Determine the [x, y] coordinate at the center of the cell enclosing the given text.  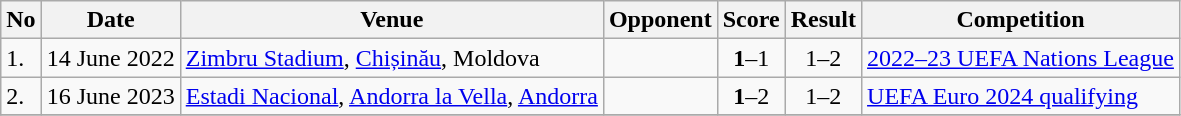
Score [751, 20]
No [21, 20]
Opponent [660, 20]
1. [21, 58]
UEFA Euro 2024 qualifying [1021, 96]
14 June 2022 [110, 58]
Venue [392, 20]
Competition [1021, 20]
2022–23 UEFA Nations League [1021, 58]
2. [21, 96]
Zimbru Stadium, Chișinău, Moldova [392, 58]
Date [110, 20]
16 June 2023 [110, 96]
Result [823, 20]
1–1 [751, 58]
Estadi Nacional, Andorra la Vella, Andorra [392, 96]
